Capture the cell that displays the provided text and extract its (X, Y) central coordinate. 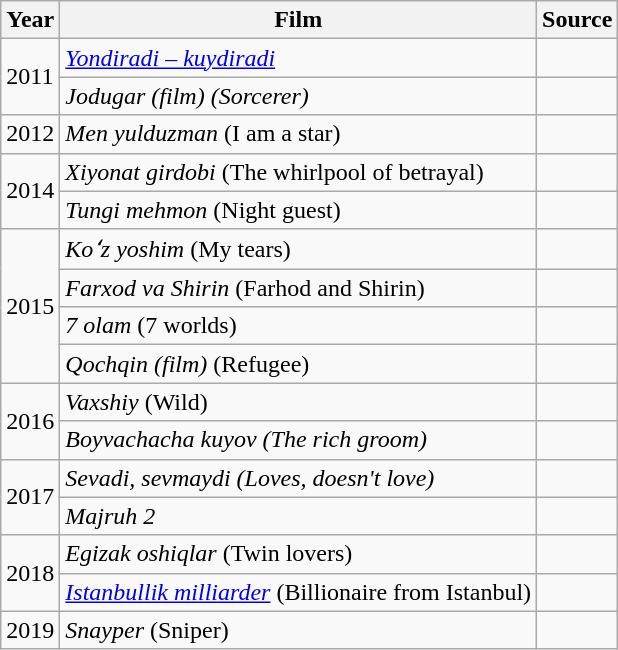
Film (298, 20)
2011 (30, 77)
Xiyonat girdobi (The whirlpool of betrayal) (298, 172)
Egizak oshiqlar (Twin lovers) (298, 554)
Snayper (Sniper) (298, 630)
Yondiradi – kuydiradi (298, 58)
2019 (30, 630)
Majruh 2 (298, 516)
2012 (30, 134)
Istanbullik milliarder (Billionaire from Istanbul) (298, 592)
Qochqin (film) (Refugee) (298, 364)
Sevadi, sevmaydi (Loves, doesn't love) (298, 478)
Source (578, 20)
Year (30, 20)
Vaxshiy (Wild) (298, 402)
2016 (30, 421)
2018 (30, 573)
Farxod va Shirin (Farhod and Shirin) (298, 288)
Jodugar (film) (Sorcerer) (298, 96)
2017 (30, 497)
2014 (30, 191)
2015 (30, 306)
Men yulduzman (I am a star) (298, 134)
Koʻz yoshim (My tears) (298, 249)
Boyvachacha kuyov (The rich groom) (298, 440)
Tungi mehmon (Night guest) (298, 210)
7 olam (7 worlds) (298, 326)
